Search for the cell housing the specified text and yield its (x, y) center coordinate. 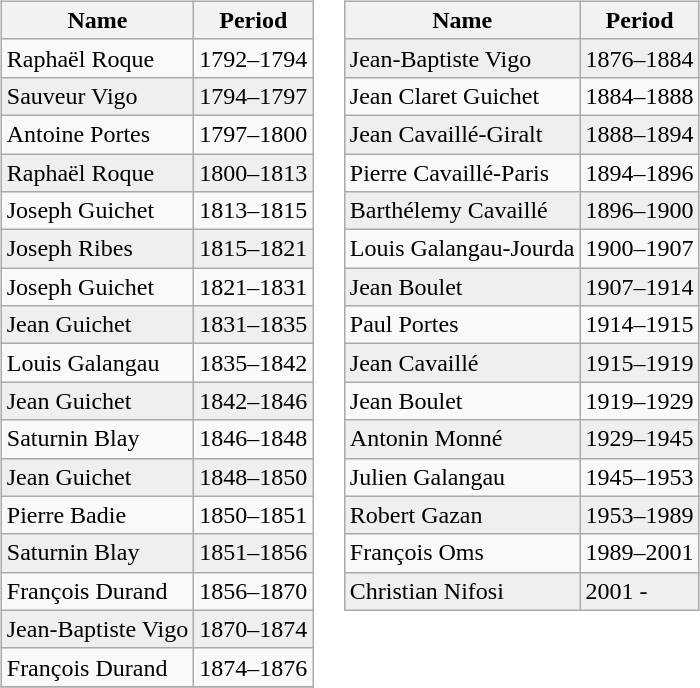
1821–1831 (254, 287)
Jean Cavaillé-Giralt (462, 134)
1884–1888 (640, 96)
1919–1929 (640, 401)
1800–1813 (254, 173)
François Oms (462, 553)
1842–1846 (254, 401)
Antoine Portes (97, 134)
1835–1842 (254, 363)
Pierre Cavaillé-Paris (462, 173)
1850–1851 (254, 515)
1953–1989 (640, 515)
Robert Gazan (462, 515)
1915–1919 (640, 363)
Antonin Monné (462, 439)
1896–1900 (640, 211)
1792–1794 (254, 58)
1797–1800 (254, 134)
1929–1945 (640, 439)
Barthélemy Cavaillé (462, 211)
1888–1894 (640, 134)
1870–1874 (254, 629)
1894–1896 (640, 173)
Christian Nifosi (462, 591)
1900–1907 (640, 249)
1876–1884 (640, 58)
1848–1850 (254, 477)
1989–2001 (640, 553)
1907–1914 (640, 287)
1815–1821 (254, 249)
Jean Cavaillé (462, 363)
Sauveur Vigo (97, 96)
Pierre Badie (97, 515)
1874–1876 (254, 667)
Louis Galangau (97, 363)
Louis Galangau-Jourda (462, 249)
1794–1797 (254, 96)
Joseph Ribes (97, 249)
Paul Portes (462, 325)
1851–1856 (254, 553)
1945–1953 (640, 477)
1856–1870 (254, 591)
Julien Galangau (462, 477)
1831–1835 (254, 325)
2001 - (640, 591)
1846–1848 (254, 439)
1813–1815 (254, 211)
1914–1915 (640, 325)
Jean Claret Guichet (462, 96)
